Determine the [X, Y] coordinate at the center of the cell enclosing the given text.  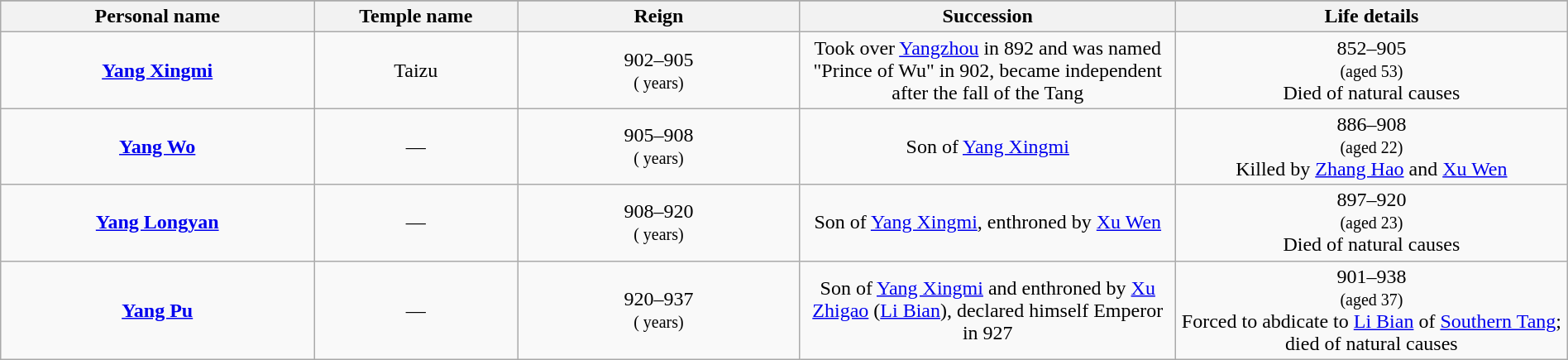
Son of Yang Xingmi, enthroned by Xu Wen [987, 223]
Yang Wo [157, 146]
908–920( years) [658, 223]
905–908( years) [658, 146]
Son of Yang Xingmi [987, 146]
901–938(aged 37)Forced to abdicate to Li Bian of Southern Tang; died of natural causes [1372, 310]
897–920(aged 23)Died of natural causes [1372, 223]
Yang Longyan [157, 223]
Reign [658, 17]
Succession [987, 17]
886–908(aged 22)Killed by Zhang Hao and Xu Wen [1372, 146]
Personal name [157, 17]
852–905(aged 53)Died of natural causes [1372, 70]
920–937( years) [658, 310]
902–905( years) [658, 70]
Yang Pu [157, 310]
Taizu [416, 70]
Took over Yangzhou in 892 and was named "Prince of Wu" in 902, became independent after the fall of the Tang [987, 70]
Yang Xingmi [157, 70]
Life details [1372, 17]
Son of Yang Xingmi and enthroned by Xu Zhigao (Li Bian), declared himself Emperor in 927 [987, 310]
Temple name [416, 17]
